Output the (x, y) coordinate of the center of the cell containing the given text.  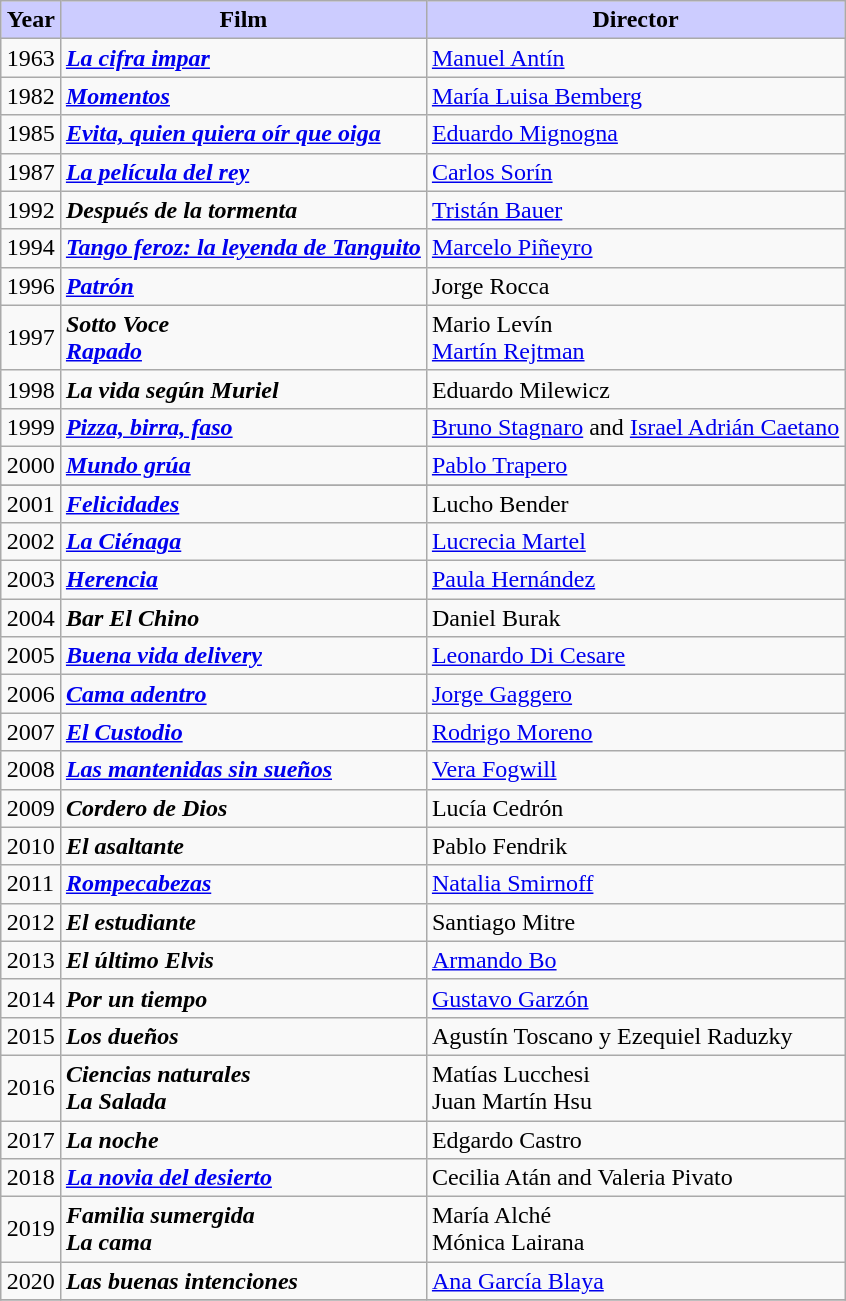
1985 (30, 134)
La Ciénaga (243, 542)
Tango feroz: la leyenda de Tanguito (243, 248)
2011 (30, 884)
Daniel Burak (635, 618)
Herencia (243, 580)
Armando Bo (635, 960)
2012 (30, 922)
El estudiante (243, 922)
Momentos (243, 96)
La noche (243, 1139)
2010 (30, 846)
2005 (30, 656)
Lucrecia Martel (635, 542)
Sotto VoceRapado (243, 338)
Rodrigo Moreno (635, 732)
1963 (30, 58)
Pablo Fendrik (635, 846)
Mario LevínMartín Rejtman (635, 338)
1987 (30, 172)
2004 (30, 618)
2015 (30, 1036)
Los dueños (243, 1036)
Jorge Gaggero (635, 694)
1994 (30, 248)
Lucía Cedrón (635, 808)
2016 (30, 1088)
La novia del desierto (243, 1178)
Gustavo Garzón (635, 998)
Natalia Smirnoff (635, 884)
María Luisa Bemberg (635, 96)
La vida según Muriel (243, 389)
Eduardo Milewicz (635, 389)
2017 (30, 1139)
Rompecabezas (243, 884)
Tristán Bauer (635, 210)
Bruno Stagnaro and Israel Adrián Caetano (635, 427)
1997 (30, 338)
1982 (30, 96)
Mundo grúa (243, 465)
Leonardo Di Cesare (635, 656)
Jorge Rocca (635, 286)
2009 (30, 808)
Pablo Trapero (635, 465)
Las mantenidas sin sueños (243, 770)
Felicidades (243, 503)
2001 (30, 503)
Las buenas intenciones (243, 1281)
2018 (30, 1178)
2003 (30, 580)
Film (243, 20)
El último Elvis (243, 960)
Cecilia Atán and Valeria Pivato (635, 1178)
La película del rey (243, 172)
2006 (30, 694)
2019 (30, 1230)
Buena vida delivery (243, 656)
2008 (30, 770)
María AlchéMónica Lairana (635, 1230)
2000 (30, 465)
Manuel Antín (635, 58)
Por un tiempo (243, 998)
1999 (30, 427)
Marcelo Piñeyro (635, 248)
Carlos Sorín (635, 172)
Paula Hernández (635, 580)
Cama adentro (243, 694)
Edgardo Castro (635, 1139)
Vera Fogwill (635, 770)
Year (30, 20)
Matías LucchesiJuan Martín Hsu (635, 1088)
Patrón (243, 286)
Agustín Toscano y Ezequiel Raduzky (635, 1036)
2014 (30, 998)
1998 (30, 389)
La cifra impar (243, 58)
2013 (30, 960)
2007 (30, 732)
Eduardo Mignogna (635, 134)
Santiago Mitre (635, 922)
2020 (30, 1281)
Evita, quien quiera oír que oiga (243, 134)
1992 (30, 210)
Pizza, birra, faso (243, 427)
Bar El Chino (243, 618)
Ciencias naturalesLa Salada (243, 1088)
Director (635, 20)
Cordero de Dios (243, 808)
El asaltante (243, 846)
1996 (30, 286)
Después de la tormenta (243, 210)
Lucho Bender (635, 503)
El Custodio (243, 732)
2002 (30, 542)
Ana García Blaya (635, 1281)
Familia sumergidaLa cama (243, 1230)
